Detect which cell encompasses the target text, then output its (X, Y) center coordinate. 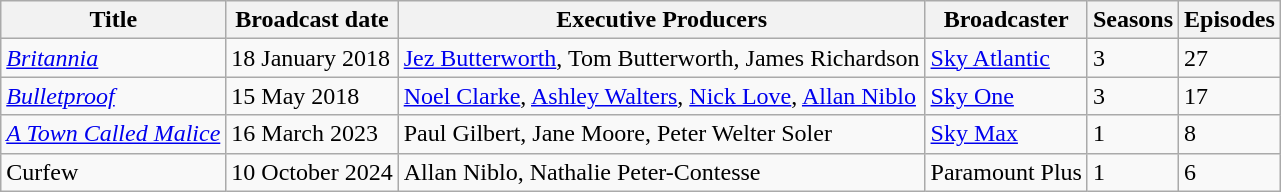
Jez Butterworth, Tom Butterworth, James Richardson (662, 58)
10 October 2024 (312, 172)
Bulletproof (114, 96)
Paul Gilbert, Jane Moore, Peter Welter Soler (662, 134)
18 January 2018 (312, 58)
Allan Niblo, Nathalie Peter-Contesse (662, 172)
8 (1230, 134)
Episodes (1230, 20)
Sky Atlantic (1006, 58)
Broadcaster (1006, 20)
Curfew (114, 172)
Paramount Plus (1006, 172)
16 March 2023 (312, 134)
Sky One (1006, 96)
Executive Producers (662, 20)
A Town Called Malice (114, 134)
27 (1230, 58)
Title (114, 20)
Noel Clarke, Ashley Walters, Nick Love, Allan Niblo (662, 96)
Seasons (1132, 20)
6 (1230, 172)
Broadcast date (312, 20)
Britannia (114, 58)
15 May 2018 (312, 96)
17 (1230, 96)
Sky Max (1006, 134)
